Capture the cell that displays the provided text and extract its (X, Y) central coordinate. 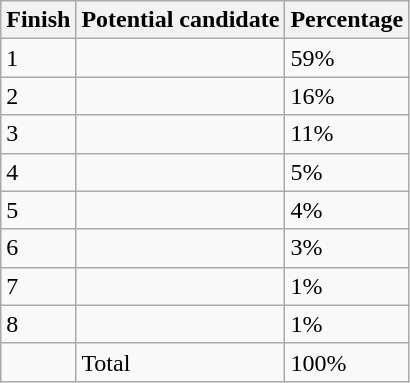
5% (347, 172)
5 (38, 210)
Percentage (347, 20)
7 (38, 286)
4 (38, 172)
8 (38, 324)
16% (347, 96)
Finish (38, 20)
1 (38, 58)
11% (347, 134)
100% (347, 362)
6 (38, 248)
2 (38, 96)
59% (347, 58)
3% (347, 248)
3 (38, 134)
Potential candidate (180, 20)
Total (180, 362)
4% (347, 210)
